Return (x, y) of the center of cell containing provided text 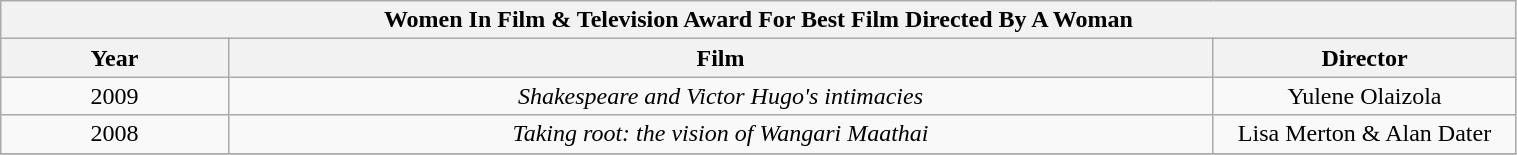
Taking root: the vision of Wangari Maathai (720, 134)
Yulene Olaizola (1364, 96)
Shakespeare and Victor Hugo's intimacies (720, 96)
Film (720, 58)
Lisa Merton & Alan Dater (1364, 134)
2008 (114, 134)
Year (114, 58)
2009 (114, 96)
Director (1364, 58)
Women In Film & Television Award For Best Film Directed By A Woman (758, 20)
